For the text-containing cell, return its midpoint in (x, y) coordinate format. 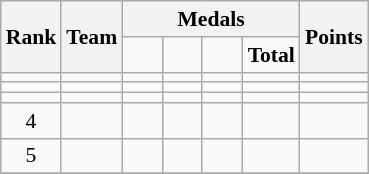
Team (92, 36)
Total (272, 55)
Medals (211, 19)
4 (32, 121)
Points (334, 36)
Rank (32, 36)
5 (32, 156)
